Extract the (X, Y) coordinate from the center of the cell holding the provided text.  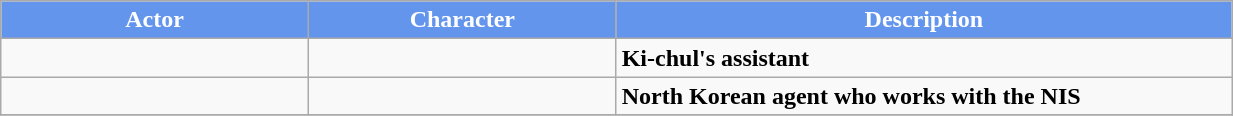
Description (924, 20)
Ki-chul's assistant (924, 58)
North Korean agent who works with the NIS (924, 96)
Actor (155, 20)
Character (462, 20)
